Return the [x, y] coordinate for the center point of the cell that contains the specified text.  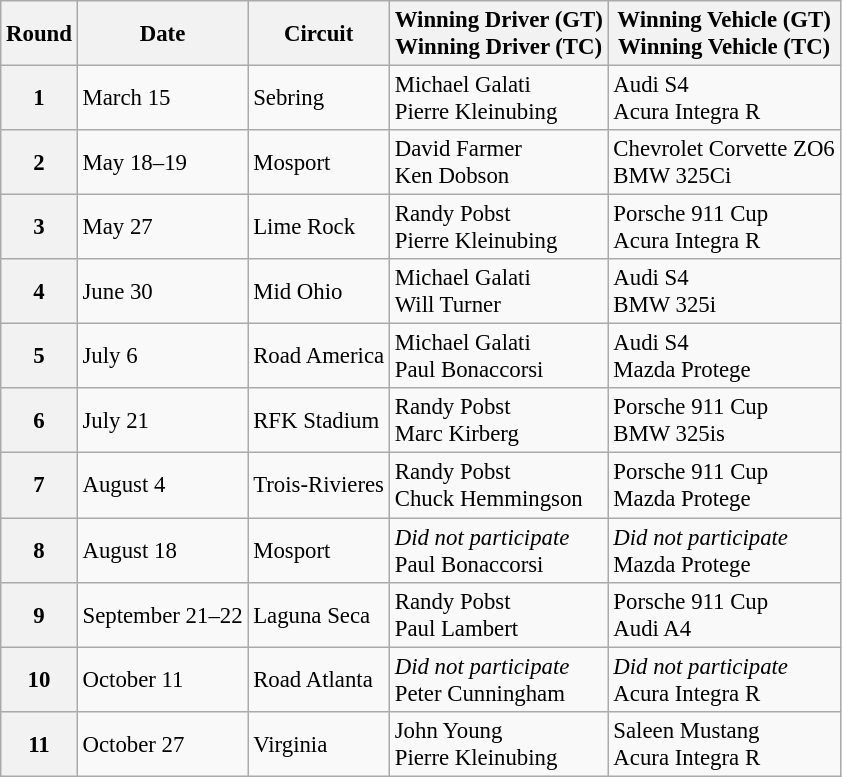
Audi S4Acura Integra R [724, 98]
John YoungPierre Kleinubing [498, 744]
9 [39, 614]
Sebring [319, 98]
Date [162, 34]
8 [39, 550]
3 [39, 228]
August 4 [162, 486]
October 27 [162, 744]
Saleen MustangAcura Integra R [724, 744]
2 [39, 162]
Round [39, 34]
Road America [319, 356]
Audi S4Mazda Protege [724, 356]
October 11 [162, 680]
Michael Galati Will Turner [498, 292]
August 18 [162, 550]
Did not participatePaul Bonaccorsi [498, 550]
Did not participateMazda Protege [724, 550]
Audi S4BMW 325i [724, 292]
David FarmerKen Dobson [498, 162]
Porsche 911 CupAcura Integra R [724, 228]
Porsche 911 CupBMW 325is [724, 420]
March 15 [162, 98]
11 [39, 744]
May 27 [162, 228]
1 [39, 98]
Did not participatePeter Cunningham [498, 680]
September 21–22 [162, 614]
July 21 [162, 420]
Winning Vehicle (GT)Winning Vehicle (TC) [724, 34]
Lime Rock [319, 228]
5 [39, 356]
4 [39, 292]
Did not participateAcura Integra R [724, 680]
Michael GalatiPierre Kleinubing [498, 98]
Winning Driver (GT)Winning Driver (TC) [498, 34]
Trois-Rivieres [319, 486]
7 [39, 486]
Mid Ohio [319, 292]
Randy PobstMarc Kirberg [498, 420]
Road Atlanta [319, 680]
6 [39, 420]
Circuit [319, 34]
RFK Stadium [319, 420]
Michael GalatiPaul Bonaccorsi [498, 356]
Virginia [319, 744]
Porsche 911 CupMazda Protege [724, 486]
Laguna Seca [319, 614]
July 6 [162, 356]
Randy PobstPaul Lambert [498, 614]
Porsche 911 CupAudi A4 [724, 614]
May 18–19 [162, 162]
Chevrolet Corvette ZO6BMW 325Ci [724, 162]
Randy PobstPierre Kleinubing [498, 228]
June 30 [162, 292]
Randy PobstChuck Hemmingson [498, 486]
10 [39, 680]
